Find where the given text appears and provide that cell's center as (x, y) coordinate. 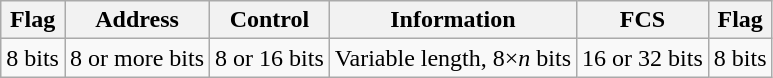
Address (136, 20)
FCS (643, 20)
Control (270, 20)
8 or more bits (136, 58)
16 or 32 bits (643, 58)
Variable length, 8×n bits (452, 58)
8 or 16 bits (270, 58)
Information (452, 20)
